Detect which cell encompasses the target text, then output its [x, y] center coordinate. 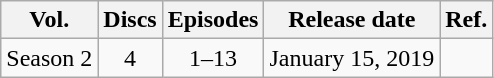
Episodes [213, 20]
January 15, 2019 [352, 58]
1–13 [213, 58]
Discs [130, 20]
4 [130, 58]
Season 2 [50, 58]
Release date [352, 20]
Vol. [50, 20]
Ref. [466, 20]
